Return (x, y) of the center of cell containing provided text 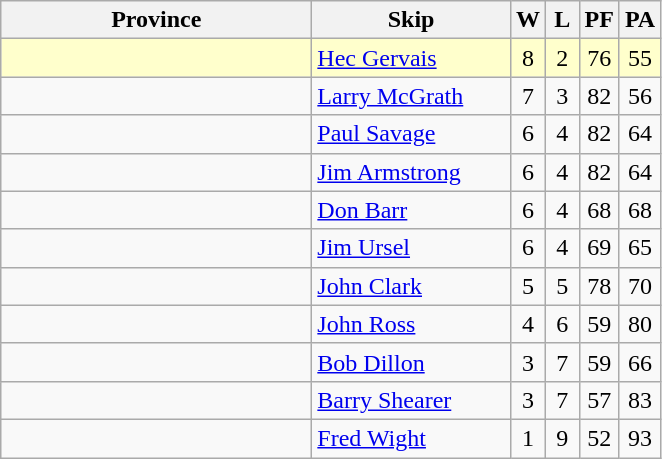
76 (599, 58)
John Clark (412, 286)
9 (562, 438)
66 (640, 362)
Province (156, 20)
93 (640, 438)
78 (599, 286)
Jim Ursel (412, 248)
83 (640, 400)
55 (640, 58)
65 (640, 248)
Fred Wight (412, 438)
80 (640, 324)
PF (599, 20)
56 (640, 96)
70 (640, 286)
Barry Shearer (412, 400)
John Ross (412, 324)
W (528, 20)
L (562, 20)
69 (599, 248)
Skip (412, 20)
57 (599, 400)
2 (562, 58)
Hec Gervais (412, 58)
PA (640, 20)
1 (528, 438)
52 (599, 438)
Bob Dillon (412, 362)
Paul Savage (412, 134)
Larry McGrath (412, 96)
8 (528, 58)
Don Barr (412, 210)
Jim Armstrong (412, 172)
